Scan for the cell matching the given text and deliver its [X, Y] coordinate at center. 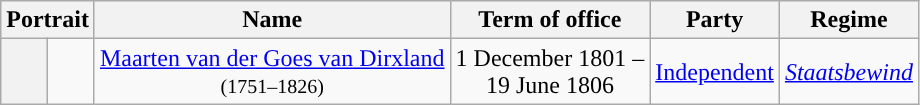
1 December 1801 – 19 June 1806 [550, 72]
Party [715, 20]
Staatsbewind [848, 72]
Name [272, 20]
Regime [848, 20]
Term of office [550, 20]
Independent [715, 72]
Maarten van der Goes van Dirxland (1751–1826) [272, 72]
Portrait [48, 20]
